Find where the given text appears and provide that cell's center as [X, Y] coordinate. 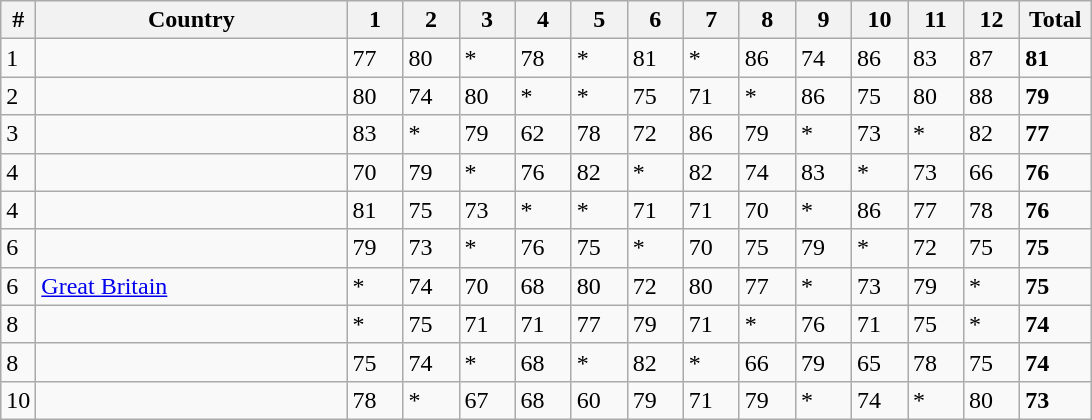
11 [936, 20]
87 [992, 58]
67 [487, 400]
Total [1056, 20]
Great Britain [192, 286]
# [18, 20]
9 [823, 20]
Country [192, 20]
7 [711, 20]
5 [599, 20]
88 [992, 96]
60 [599, 400]
12 [992, 20]
65 [879, 362]
62 [543, 134]
